Find where the given text appears and provide that cell's center as (X, Y) coordinate. 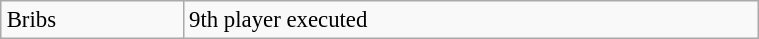
Bribs (92, 20)
9th player executed (472, 20)
